Provide the (x, y) coordinate of the cell's center where the given text is located.  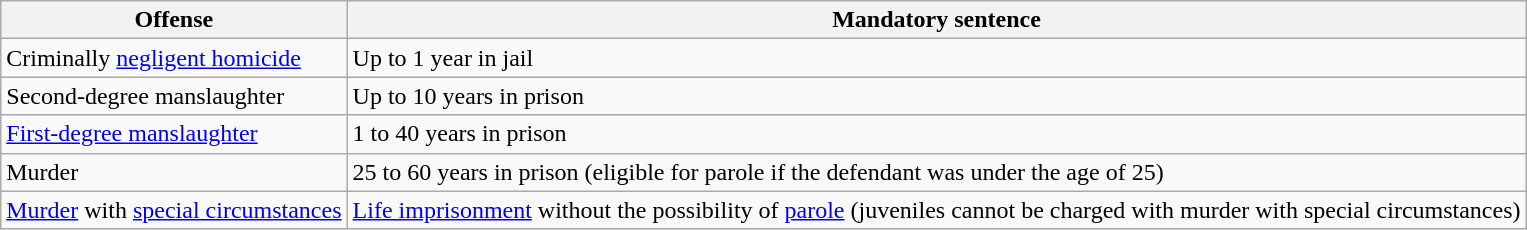
Offense (174, 20)
First-degree manslaughter (174, 134)
Mandatory sentence (936, 20)
Life imprisonment without the possibility of parole (juveniles cannot be charged with murder with special circumstances) (936, 210)
Murder with special circumstances (174, 210)
Up to 10 years in prison (936, 96)
Murder (174, 172)
Up to 1 year in jail (936, 58)
Criminally negligent homicide (174, 58)
25 to 60 years in prison (eligible for parole if the defendant was under the age of 25) (936, 172)
Second-degree manslaughter (174, 96)
1 to 40 years in prison (936, 134)
